For the text-containing cell, return its midpoint in (X, Y) coordinate format. 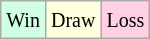
Draw (72, 20)
Win (24, 20)
Loss (126, 20)
